Return the (X, Y) coordinate for the center point of the cell that contains the specified text.  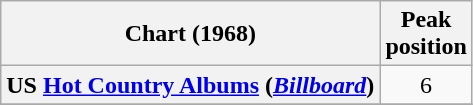
6 (426, 85)
Peakposition (426, 34)
Chart (1968) (190, 34)
US Hot Country Albums (Billboard) (190, 85)
